Scan for the cell matching the given text and deliver its (x, y) coordinate at center. 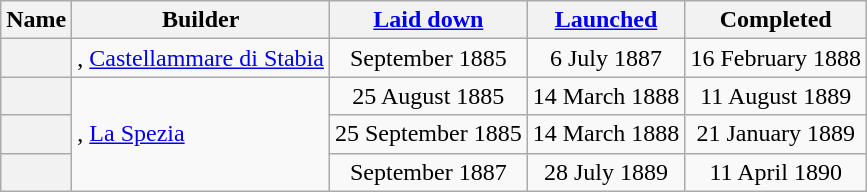
Completed (776, 20)
, Castellammare di Stabia (201, 58)
September 1887 (428, 172)
6 July 1887 (606, 58)
21 January 1889 (776, 134)
28 July 1889 (606, 172)
September 1885 (428, 58)
25 September 1885 (428, 134)
16 February 1888 (776, 58)
25 August 1885 (428, 96)
Builder (201, 20)
Laid down (428, 20)
Launched (606, 20)
11 April 1890 (776, 172)
, La Spezia (201, 134)
Name (36, 20)
11 August 1889 (776, 96)
